Extract the [X, Y] coordinate from the center of the cell holding the provided text.  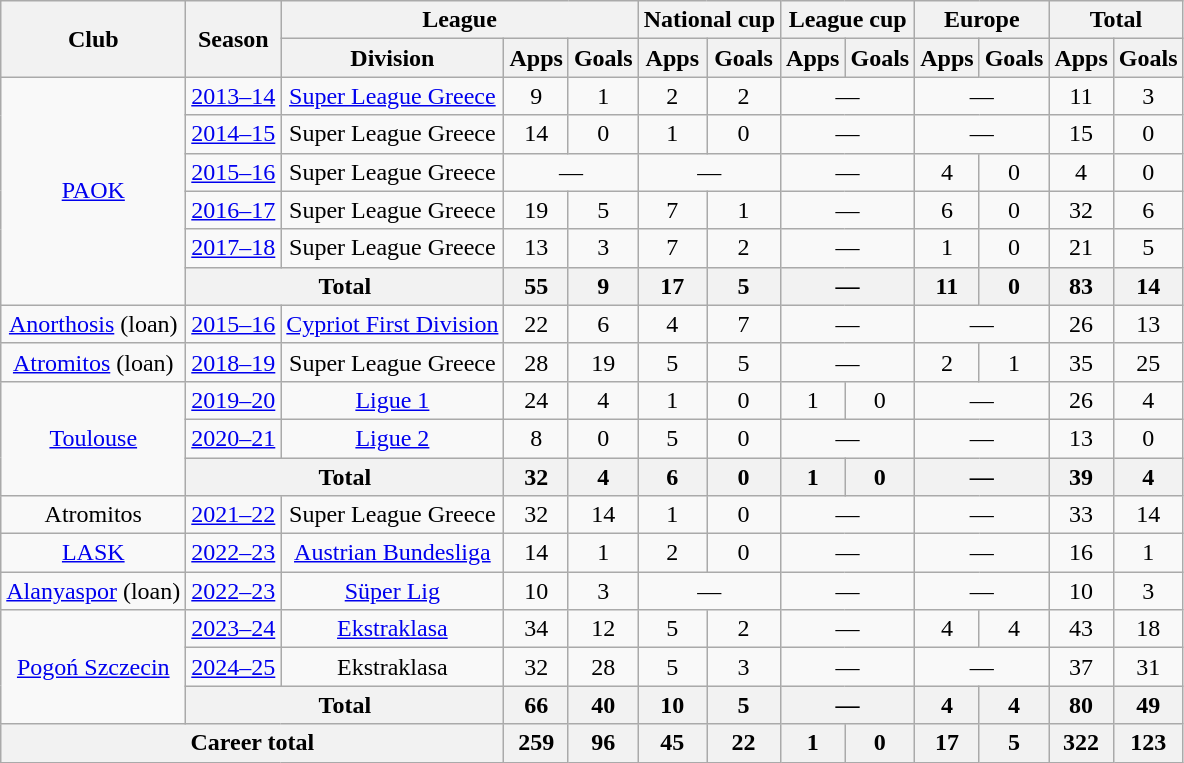
259 [536, 743]
2020–21 [234, 438]
8 [536, 438]
55 [536, 286]
Toulouse [94, 438]
2023–24 [234, 629]
96 [603, 743]
25 [1148, 362]
National cup [709, 20]
Ligue 2 [392, 438]
League [460, 20]
Alanyaspor (loan) [94, 591]
34 [536, 629]
16 [1081, 553]
24 [536, 400]
Austrian Bundesliga [392, 553]
Atromitos [94, 515]
49 [1148, 705]
43 [1081, 629]
Career total [252, 743]
2021–22 [234, 515]
Anorthosis (loan) [94, 324]
Division [392, 58]
Süper Lig [392, 591]
31 [1148, 667]
2016–17 [234, 210]
83 [1081, 286]
123 [1148, 743]
2014–15 [234, 134]
37 [1081, 667]
18 [1148, 629]
15 [1081, 134]
Pogoń Szczecin [94, 667]
LASK [94, 553]
Europe [982, 20]
Atromitos (loan) [94, 362]
2024–25 [234, 667]
40 [603, 705]
39 [1081, 477]
2018–19 [234, 362]
Cypriot First Division [392, 324]
45 [672, 743]
Club [94, 39]
21 [1081, 248]
PAOK [94, 191]
80 [1081, 705]
2019–20 [234, 400]
66 [536, 705]
35 [1081, 362]
2017–18 [234, 248]
33 [1081, 515]
322 [1081, 743]
Ligue 1 [392, 400]
2013–14 [234, 96]
12 [603, 629]
Season [234, 39]
League cup [848, 20]
